From the cell containing the given text, extract its center point as (x, y) coordinate. 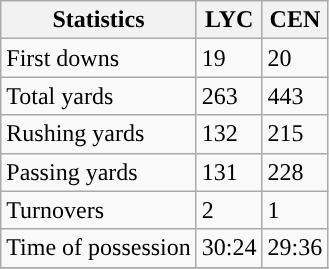
Rushing yards (99, 134)
Total yards (99, 96)
20 (295, 58)
CEN (295, 20)
2 (229, 210)
30:24 (229, 248)
Passing yards (99, 172)
LYC (229, 20)
228 (295, 172)
Time of possession (99, 248)
1 (295, 210)
132 (229, 134)
131 (229, 172)
443 (295, 96)
Turnovers (99, 210)
215 (295, 134)
Statistics (99, 20)
First downs (99, 58)
263 (229, 96)
19 (229, 58)
29:36 (295, 248)
